Return [x, y] of the center of cell containing provided text 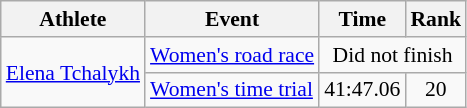
20 [436, 90]
Women's road race [232, 55]
Did not finish [392, 55]
Time [362, 19]
Rank [436, 19]
Women's time trial [232, 90]
Event [232, 19]
41:47.06 [362, 90]
Athlete [73, 19]
Elena Tchalykh [73, 72]
